Return the [x, y] coordinate for the center point of the cell that contains the specified text.  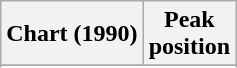
Chart (1990) [72, 34]
Peakposition [189, 34]
